Determine the (x, y) coordinate at the center of the cell enclosing the given text.  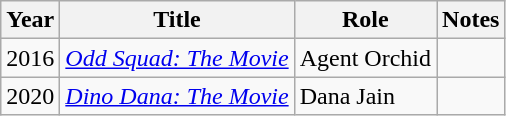
2016 (30, 58)
2020 (30, 96)
Year (30, 20)
Odd Squad: The Movie (177, 58)
Dana Jain (365, 96)
Agent Orchid (365, 58)
Role (365, 20)
Title (177, 20)
Notes (471, 20)
Dino Dana: The Movie (177, 96)
